Pinpoint the cell where the given text exists, returning its [x, y] midpoint coordinate. 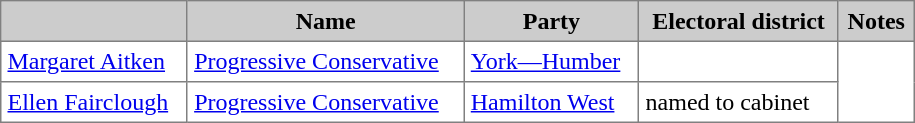
Party [552, 21]
named to cabinet [738, 102]
York—Humber [552, 61]
Notes [876, 21]
Ellen Fairclough [94, 102]
Margaret Aitken [94, 61]
Electoral district [738, 21]
Hamilton West [552, 102]
Name [326, 21]
